Pinpoint the cell where the given text exists, returning its (x, y) midpoint coordinate. 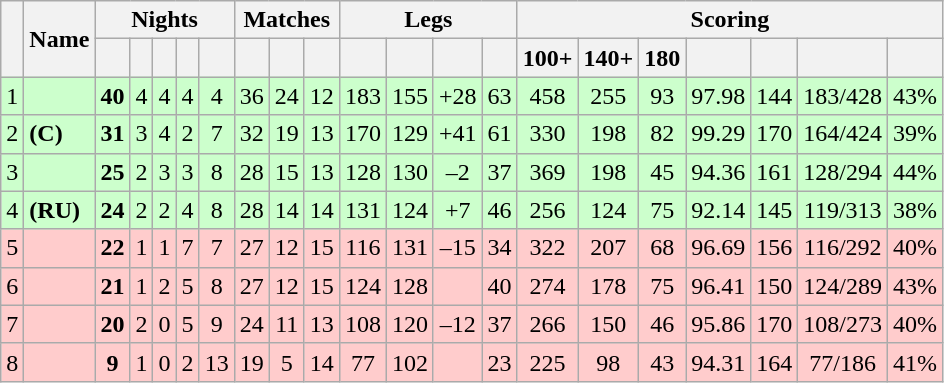
458 (548, 96)
43 (662, 362)
180 (662, 58)
+41 (458, 134)
119/313 (843, 210)
96.69 (718, 248)
94.31 (718, 362)
31 (112, 134)
140+ (608, 58)
178 (608, 286)
120 (410, 324)
Legs (428, 20)
130 (410, 172)
Matches (286, 20)
22 (112, 248)
–2 (458, 172)
63 (500, 96)
164/424 (843, 134)
34 (500, 248)
–12 (458, 324)
+28 (458, 96)
–15 (458, 248)
330 (548, 134)
116/292 (843, 248)
97.98 (718, 96)
102 (410, 362)
Scoring (730, 20)
Nights (164, 20)
45 (662, 172)
+7 (458, 210)
(C) (60, 134)
6 (12, 286)
77 (362, 362)
156 (774, 248)
155 (410, 96)
92.14 (718, 210)
144 (774, 96)
99.29 (718, 134)
183 (362, 96)
41% (916, 362)
21 (112, 286)
108 (362, 324)
36 (252, 96)
95.86 (718, 324)
93 (662, 96)
145 (774, 210)
164 (774, 362)
116 (362, 248)
225 (548, 362)
96.41 (718, 286)
207 (608, 248)
322 (548, 248)
161 (774, 172)
128/294 (843, 172)
77/186 (843, 362)
94.36 (718, 172)
20 (112, 324)
11 (286, 324)
266 (548, 324)
82 (662, 134)
25 (112, 172)
23 (500, 362)
100+ (548, 58)
32 (252, 134)
256 (548, 210)
129 (410, 134)
255 (608, 96)
369 (548, 172)
98 (608, 362)
38% (916, 210)
(RU) (60, 210)
Name (60, 39)
108/273 (843, 324)
183/428 (843, 96)
39% (916, 134)
61 (500, 134)
44% (916, 172)
124/289 (843, 286)
68 (662, 248)
274 (548, 286)
